Scan for the cell matching the given text and deliver its [X, Y] coordinate at center. 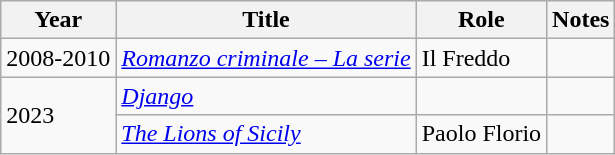
Romanzo criminale – La serie [266, 58]
Role [481, 20]
Notes [581, 20]
Il Freddo [481, 58]
Year [58, 20]
Paolo Florio [481, 134]
2008-2010 [58, 58]
2023 [58, 115]
Title [266, 20]
Django [266, 96]
The Lions of Sicily [266, 134]
